Identify which cell holds the provided text, then report its [x, y] central coordinate. 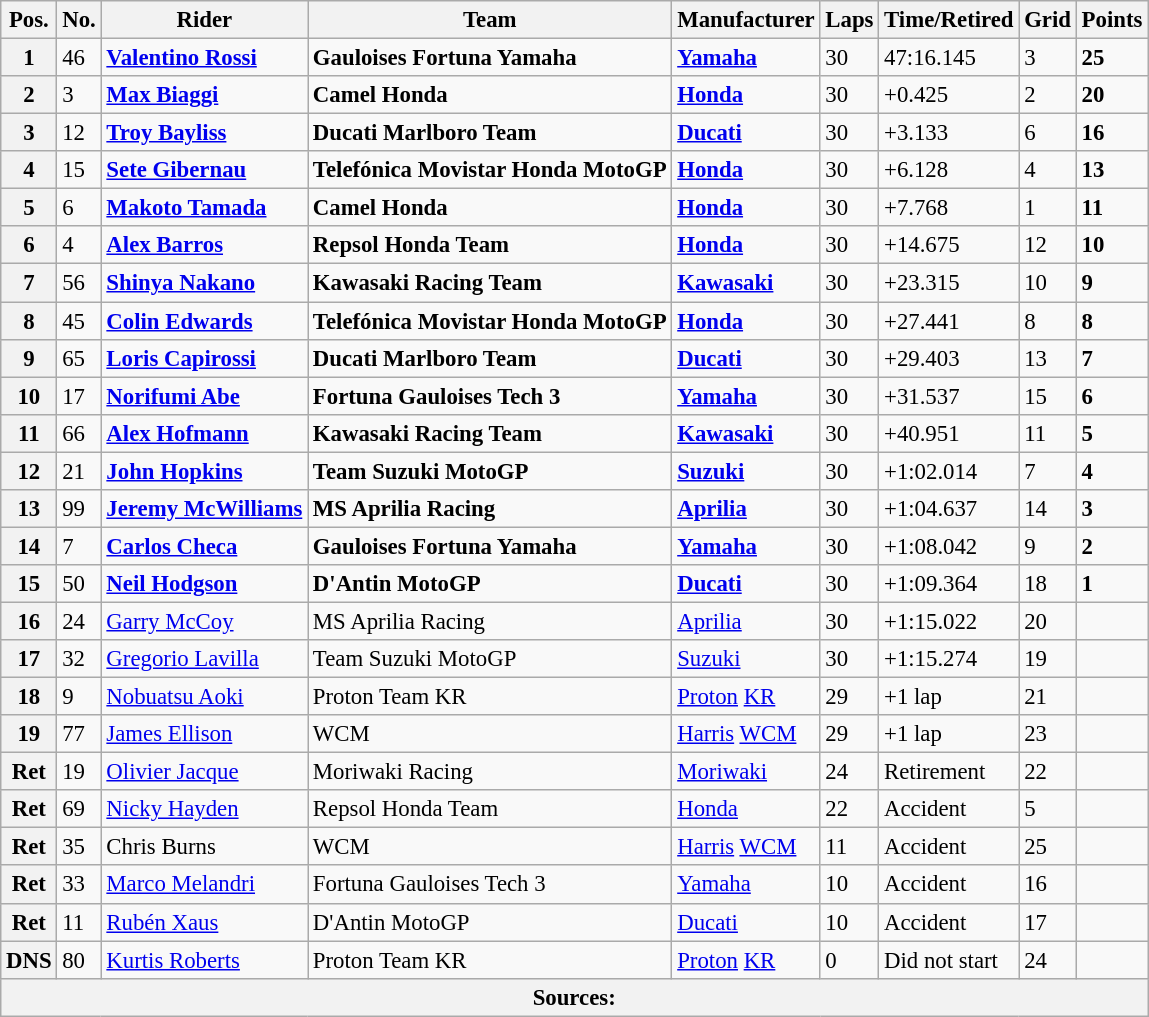
66 [79, 433]
77 [79, 734]
+27.441 [949, 321]
Norifumi Abe [204, 396]
99 [79, 509]
+0.425 [949, 95]
Moriwaki Racing [490, 772]
Rubén Xaus [204, 922]
Carlos Checa [204, 546]
Troy Bayliss [204, 133]
Sete Gibernau [204, 170]
Time/Retired [949, 20]
James Ellison [204, 734]
Points [1112, 20]
+1:09.364 [949, 584]
Chris Burns [204, 847]
+1:02.014 [949, 471]
+31.537 [949, 396]
Olivier Jacque [204, 772]
Max Biaggi [204, 95]
Jeremy McWilliams [204, 509]
46 [79, 58]
+1:04.637 [949, 509]
Nobuatsu Aoki [204, 697]
69 [79, 809]
+40.951 [949, 433]
Alex Barros [204, 245]
Garry McCoy [204, 621]
+7.768 [949, 208]
32 [79, 659]
DNS [29, 960]
No. [79, 20]
65 [79, 358]
Laps [850, 20]
Valentino Rossi [204, 58]
Alex Hofmann [204, 433]
35 [79, 847]
Moriwaki [746, 772]
Team [490, 20]
+1:15.022 [949, 621]
80 [79, 960]
John Hopkins [204, 471]
+29.403 [949, 358]
0 [850, 960]
47:16.145 [949, 58]
+23.315 [949, 283]
45 [79, 321]
Manufacturer [746, 20]
Neil Hodgson [204, 584]
+1:08.042 [949, 546]
Rider [204, 20]
+3.133 [949, 133]
Sources: [574, 997]
Shinya Nakano [204, 283]
23 [1048, 734]
Grid [1048, 20]
Marco Melandri [204, 885]
Loris Capirossi [204, 358]
Kurtis Roberts [204, 960]
Retirement [949, 772]
33 [79, 885]
Did not start [949, 960]
56 [79, 283]
+1:15.274 [949, 659]
Gregorio Lavilla [204, 659]
+6.128 [949, 170]
+14.675 [949, 245]
Nicky Hayden [204, 809]
Colin Edwards [204, 321]
Makoto Tamada [204, 208]
50 [79, 584]
Pos. [29, 20]
